Scan for the cell matching the given text and deliver its (X, Y) coordinate at center. 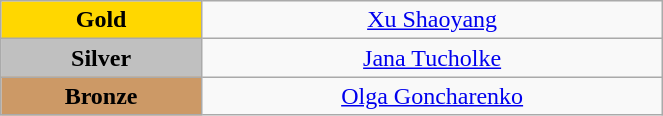
Gold (102, 20)
Xu Shaoyang (432, 20)
Jana Tucholke (432, 58)
Olga Goncharenko (432, 96)
Bronze (102, 96)
Silver (102, 58)
